Search for the cell housing the specified text and yield its [x, y] center coordinate. 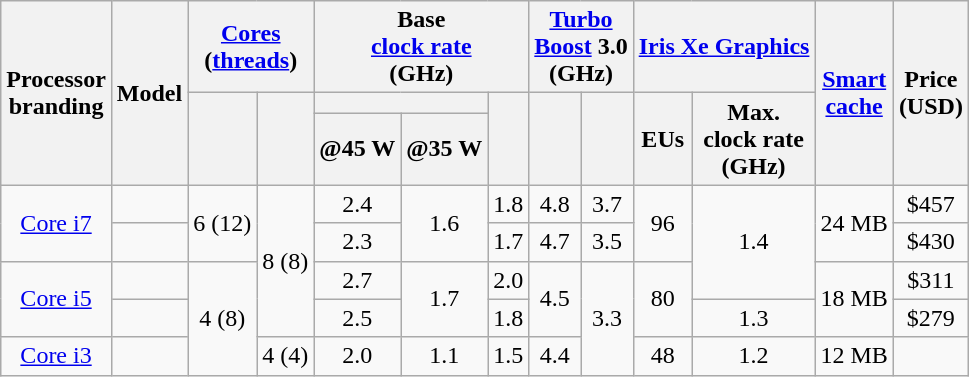
$279 [930, 318]
TurboBoost 3.0 (GHz) [581, 47]
Max. clock rate (GHz) [754, 139]
6 (12) [222, 223]
3.7 [607, 204]
1.2 [754, 356]
Core i7 [56, 223]
2.4 [358, 204]
4.7 [555, 242]
18 MB [854, 299]
4 (8) [222, 318]
3.5 [607, 242]
12 MB [854, 356]
Model [149, 93]
3.3 [607, 318]
4.4 [555, 356]
1.3 [754, 318]
2.5 [358, 318]
Iris Xe Graphics [724, 47]
Core i3 [56, 356]
@45 W [358, 150]
8 (8) [286, 261]
EUs [662, 139]
1.1 [444, 356]
Base clock rate (GHz) [422, 47]
4.5 [555, 299]
Price (USD) [930, 93]
Processor branding [56, 93]
24 MB [854, 223]
96 [662, 223]
@35 W [444, 150]
1.4 [754, 242]
$457 [930, 204]
4 (4) [286, 356]
$430 [930, 242]
48 [662, 356]
2.3 [358, 242]
1.6 [444, 223]
80 [662, 299]
4.8 [555, 204]
1.5 [508, 356]
$311 [930, 280]
Cores (threads) [251, 47]
Smart cache [854, 93]
2.7 [358, 280]
Core i5 [56, 299]
